Identify which cell holds the provided text, then report its (X, Y) central coordinate. 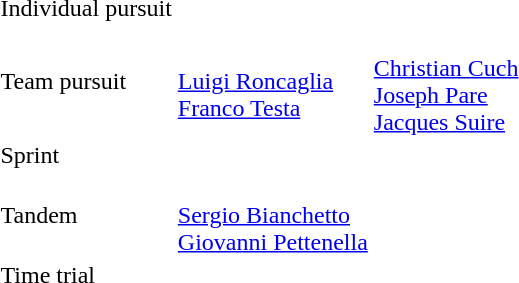
Luigi RoncagliaFranco Testa (272, 82)
Sergio BianchettoGiovanni Pettenella (272, 215)
